Search for the cell housing the specified text and yield its (X, Y) center coordinate. 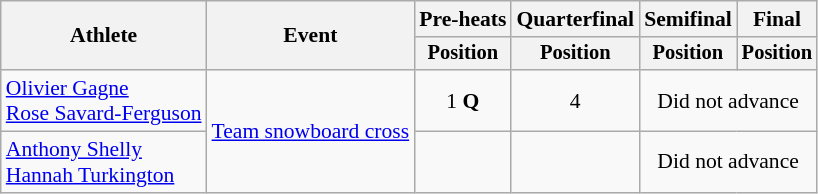
1 Q (462, 100)
4 (575, 100)
Pre-heats (462, 19)
Team snowboard cross (311, 131)
Final (777, 19)
Quarterfinal (575, 19)
Semifinal (688, 19)
Olivier GagneRose Savard-Ferguson (104, 100)
Event (311, 36)
Anthony ShellyHannah Turkington (104, 162)
Athlete (104, 36)
